Output the (X, Y) coordinate of the center of the cell containing the given text.  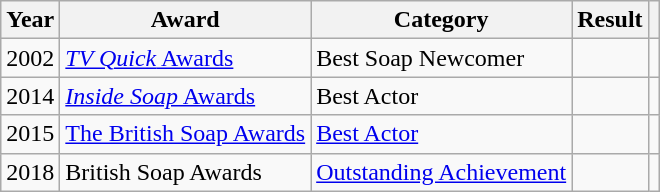
2018 (30, 172)
Best Soap Newcomer (442, 58)
Category (442, 20)
2002 (30, 58)
Year (30, 20)
Outstanding Achievement (442, 172)
Inside Soap Awards (186, 96)
TV Quick Awards (186, 58)
2015 (30, 134)
Award (186, 20)
Result (610, 20)
2014 (30, 96)
The British Soap Awards (186, 134)
British Soap Awards (186, 172)
